Capture the cell that displays the provided text and extract its (X, Y) central coordinate. 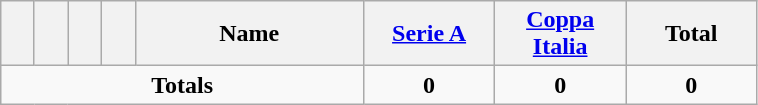
Totals (182, 85)
Total (692, 34)
Serie A (430, 34)
Name (250, 34)
Coppa Italia (560, 34)
